Return [X, Y] of the center of cell containing provided text 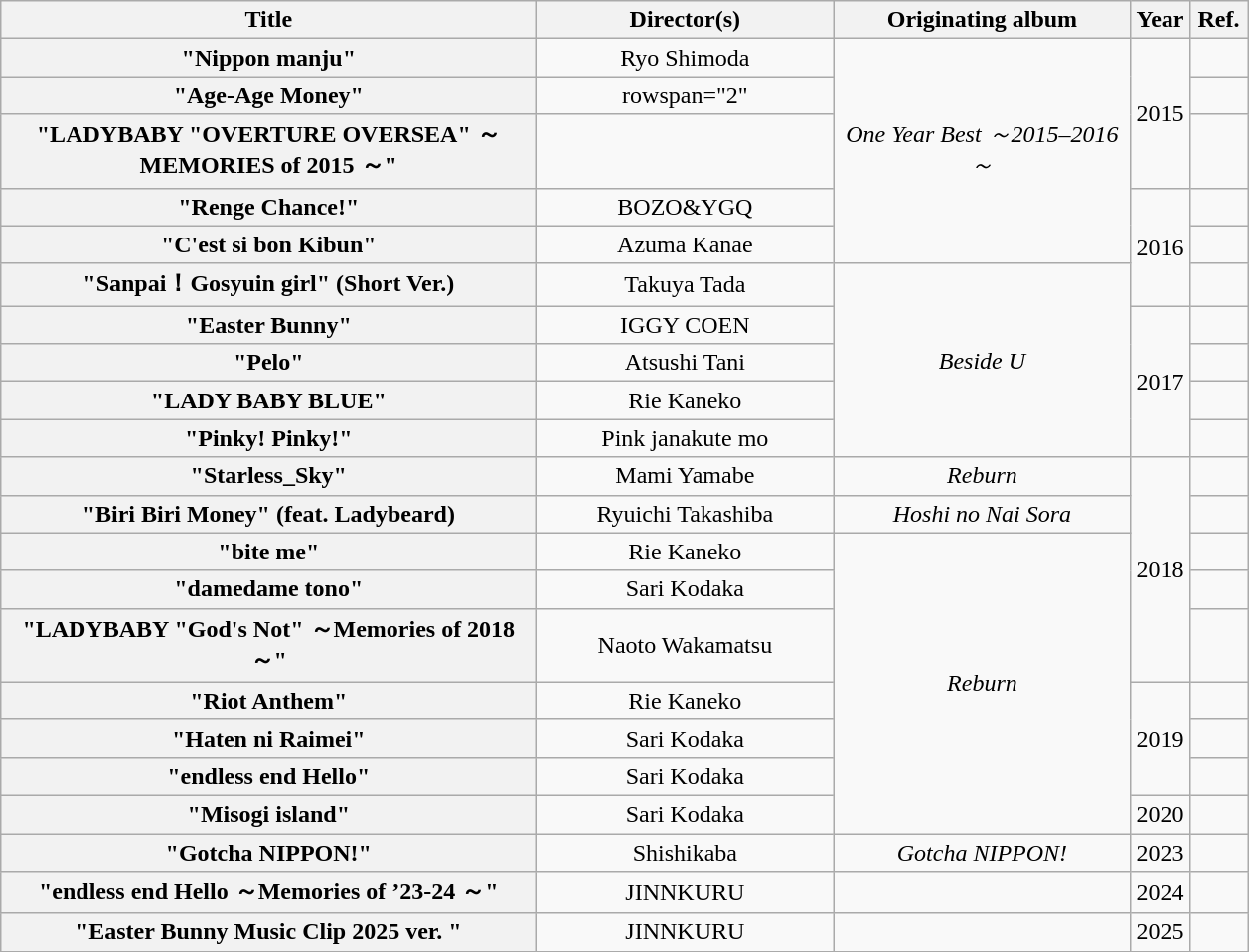
Pink janakute mo [686, 438]
"Gotcha NIPPON!" [268, 852]
"bite me" [268, 552]
"Renge Chance!" [268, 207]
BOZO&YGQ [686, 207]
2024 [1161, 892]
Originating album [982, 20]
Director(s) [686, 20]
"Pelo" [268, 363]
Mami Yamabe [686, 476]
Naoto Wakamatsu [686, 645]
2017 [1161, 382]
Gotcha NIPPON! [982, 852]
2016 [1161, 246]
Atsushi Tani [686, 363]
Year [1161, 20]
"damedame tono" [268, 589]
"LADYBABY "OVERTURE OVERSEA" ～MEMORIES of 2015 ～" [268, 151]
Shishikaba [686, 852]
"LADY BABY BLUE" [268, 400]
"Pinky! Pinky!" [268, 438]
"Riot Anthem" [268, 701]
Beside U [982, 360]
rowspan="2" [686, 95]
IGGY COEN [686, 325]
"Easter Bunny" [268, 325]
2015 [1161, 113]
"Misogi island" [268, 814]
"C'est si bon Kibun" [268, 244]
One Year Best ～2015–2016～ [982, 151]
Hoshi no Nai Sora [982, 514]
2025 [1161, 932]
"Sanpai！Gosyuin girl" (Short Ver.) [268, 284]
"endless end Hello ～Memories of ’23-24 ～" [268, 892]
Ryuichi Takashiba [686, 514]
Ryo Shimoda [686, 58]
Ref. [1218, 20]
"Starless_Sky" [268, 476]
"Haten ni Raimei" [268, 738]
"Age-Age Money" [268, 95]
"Nippon manju" [268, 58]
2020 [1161, 814]
"endless end Hello" [268, 776]
Azuma Kanae [686, 244]
"LADYBABY "God's Not" ～Memories of 2018 ～" [268, 645]
2018 [1161, 569]
Takuya Tada [686, 284]
Title [268, 20]
"Biri Biri Money" (feat. Ladybeard) [268, 514]
2023 [1161, 852]
2019 [1161, 738]
"Easter Bunny Music Clip 2025 ver. " [268, 932]
